Output the [X, Y] coordinate of the center of the cell containing the given text.  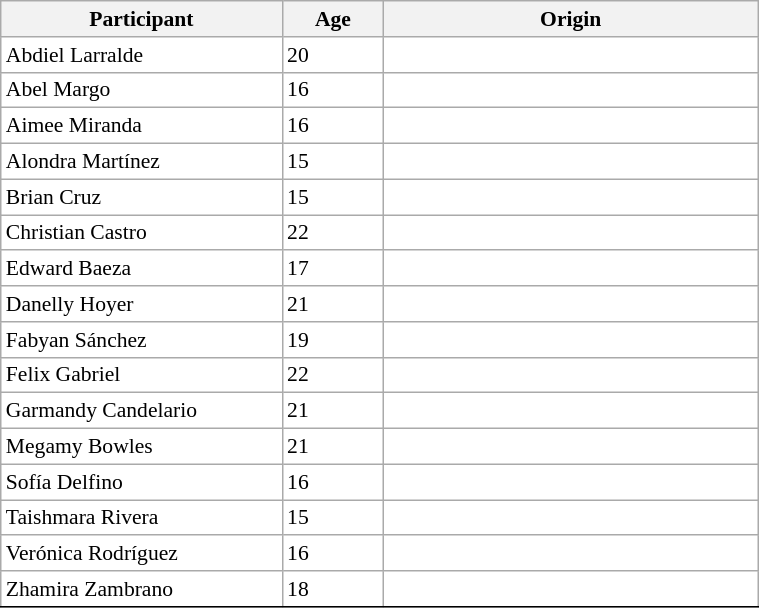
Fabyan Sánchez [142, 339]
Megamy Bowles [142, 446]
Origin [571, 19]
20 [333, 54]
Abdiel Larralde [142, 54]
Danelly Hoyer [142, 304]
Abel Margo [142, 90]
Brian Cruz [142, 197]
Edward Baeza [142, 268]
Felix Gabriel [142, 375]
Verónica Rodríguez [142, 553]
Sofía Delfino [142, 482]
Zhamira Zambrano [142, 589]
Taishmara Rivera [142, 518]
Garmandy Candelario [142, 411]
Participant [142, 19]
19 [333, 339]
18 [333, 589]
Aimee Miranda [142, 126]
17 [333, 268]
Age [333, 19]
Alondra Martínez [142, 161]
Christian Castro [142, 232]
